Return (X, Y) of the center of cell containing provided text 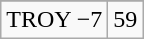
59 (126, 20)
TROY −7 (54, 20)
